Output the (x, y) coordinate of the center of the cell containing the given text.  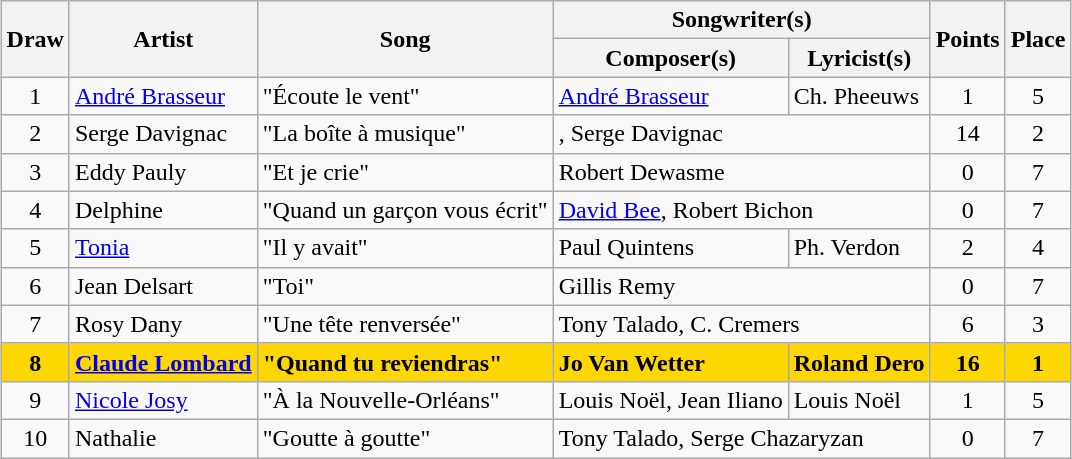
Tony Talado, Serge Chazaryzan (742, 438)
"Une tête renversée" (405, 324)
David Bee, Robert Bichon (742, 210)
8 (35, 362)
Nicole Josy (163, 400)
Jean Delsart (163, 286)
Gillis Remy (742, 286)
"Quand un garçon vous écrit" (405, 210)
Eddy Pauly (163, 172)
Rosy Dany (163, 324)
Points (968, 39)
Song (405, 39)
, Serge Davignac (742, 134)
Place (1038, 39)
Artist (163, 39)
Ch. Pheeuws (859, 96)
Jo Van Wetter (670, 362)
"Il y avait" (405, 248)
"Écoute le vent" (405, 96)
Tonia (163, 248)
Draw (35, 39)
Robert Dewasme (742, 172)
Serge Davignac (163, 134)
Delphine (163, 210)
Paul Quintens (670, 248)
"Et je crie" (405, 172)
Composer(s) (670, 58)
14 (968, 134)
Nathalie (163, 438)
16 (968, 362)
Songwriter(s) (742, 20)
"Toi" (405, 286)
"Goutte à goutte" (405, 438)
Louis Noël, Jean Iliano (670, 400)
Lyricist(s) (859, 58)
Ph. Verdon (859, 248)
Roland Dero (859, 362)
Tony Talado, C. Cremers (742, 324)
"À la Nouvelle-Orléans" (405, 400)
Louis Noël (859, 400)
10 (35, 438)
"La boîte à musique" (405, 134)
9 (35, 400)
"Quand tu reviendras" (405, 362)
Claude Lombard (163, 362)
